Provide the (X, Y) coordinate of the cell's center where the given text is located.  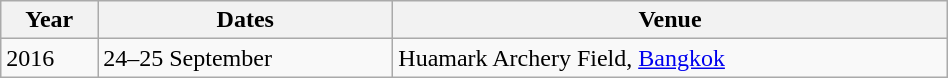
Venue (670, 20)
Huamark Archery Field, Bangkok (670, 58)
Year (50, 20)
2016 (50, 58)
Dates (246, 20)
24–25 September (246, 58)
